Search for the cell housing the specified text and yield its [X, Y] center coordinate. 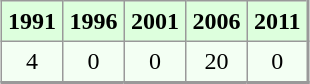
1996 [94, 21]
4 [32, 61]
2011 [278, 21]
1991 [32, 21]
2001 [155, 21]
2006 [217, 21]
20 [217, 61]
